Pinpoint the cell where the given text exists, returning its [X, Y] midpoint coordinate. 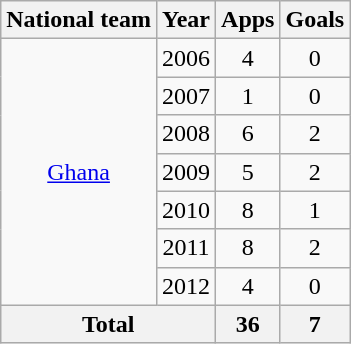
6 [248, 134]
5 [248, 172]
2009 [186, 172]
2012 [186, 286]
2006 [186, 58]
Year [186, 20]
36 [248, 324]
National team [79, 20]
2008 [186, 134]
7 [315, 324]
2007 [186, 96]
2010 [186, 210]
Ghana [79, 172]
Total [108, 324]
Goals [315, 20]
Apps [248, 20]
2011 [186, 248]
